Find where the given text appears and provide that cell's center as (X, Y) coordinate. 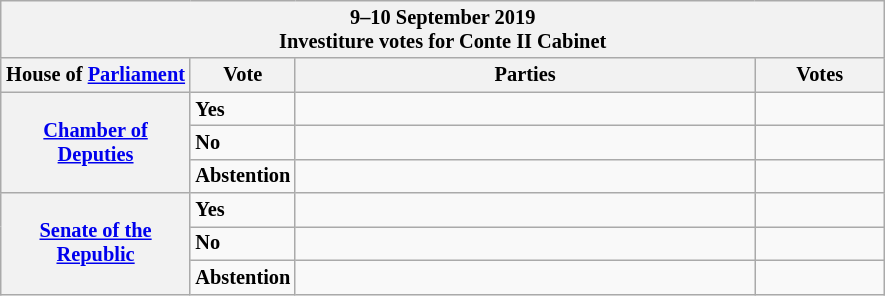
Senate of the Republic (96, 244)
Vote (242, 75)
9–10 September 2019Investiture votes for Conte II Cabinet (443, 29)
House of Parliament (96, 75)
Chamber of Deputies (96, 142)
Votes (820, 75)
Parties (525, 75)
